Return the (x, y) coordinate for the center point of the cell that contains the specified text.  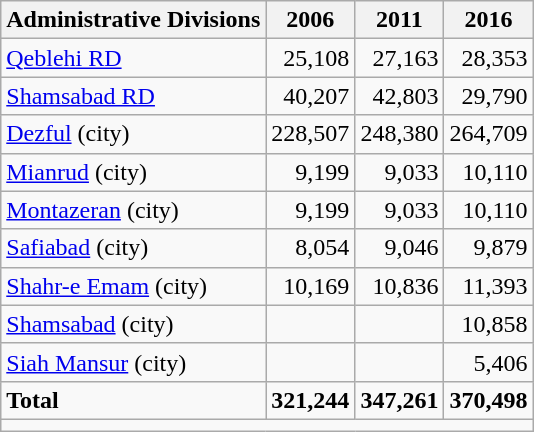
Safiabad (city) (134, 248)
264,709 (488, 134)
10,169 (310, 286)
Administrative Divisions (134, 20)
10,858 (488, 324)
11,393 (488, 286)
Siah Mansur (city) (134, 362)
228,507 (310, 134)
10,836 (400, 286)
2006 (310, 20)
Montazeran (city) (134, 210)
29,790 (488, 96)
9,879 (488, 248)
347,261 (400, 400)
Qeblehi RD (134, 58)
Shamsabad (city) (134, 324)
8,054 (310, 248)
Shahr-e Emam (city) (134, 286)
2011 (400, 20)
321,244 (310, 400)
Mianrud (city) (134, 172)
370,498 (488, 400)
5,406 (488, 362)
2016 (488, 20)
42,803 (400, 96)
25,108 (310, 58)
Dezful (city) (134, 134)
Shamsabad RD (134, 96)
Total (134, 400)
28,353 (488, 58)
27,163 (400, 58)
40,207 (310, 96)
248,380 (400, 134)
9,046 (400, 248)
